Return the [X, Y] coordinate for the center point of the cell that contains the specified text.  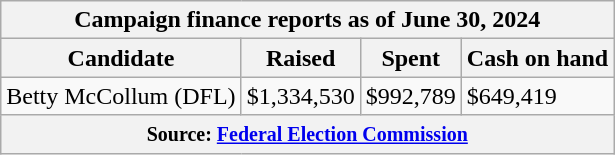
Raised [300, 58]
$649,419 [537, 96]
$1,334,530 [300, 96]
Betty McCollum (DFL) [121, 96]
$992,789 [410, 96]
Cash on hand [537, 58]
Source: Federal Election Commission [308, 134]
Spent [410, 58]
Campaign finance reports as of June 30, 2024 [308, 20]
Candidate [121, 58]
